Detect which cell encompasses the target text, then output its (X, Y) center coordinate. 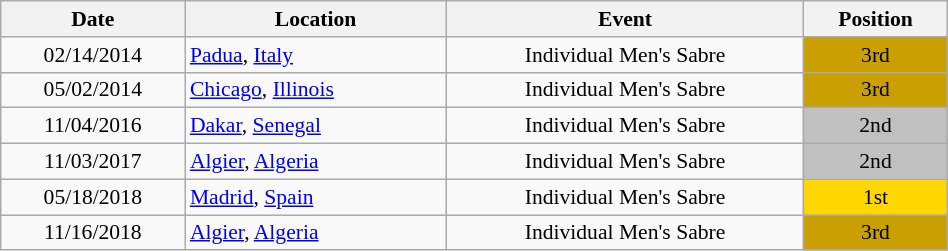
Dakar, Senegal (316, 126)
Position (876, 19)
Event (625, 19)
Chicago, Illinois (316, 90)
1st (876, 197)
Madrid, Spain (316, 197)
Padua, Italy (316, 55)
05/02/2014 (93, 90)
02/14/2014 (93, 55)
Date (93, 19)
11/04/2016 (93, 126)
11/03/2017 (93, 162)
05/18/2018 (93, 197)
11/16/2018 (93, 233)
Location (316, 19)
